Return (X, Y) of the center of cell containing provided text 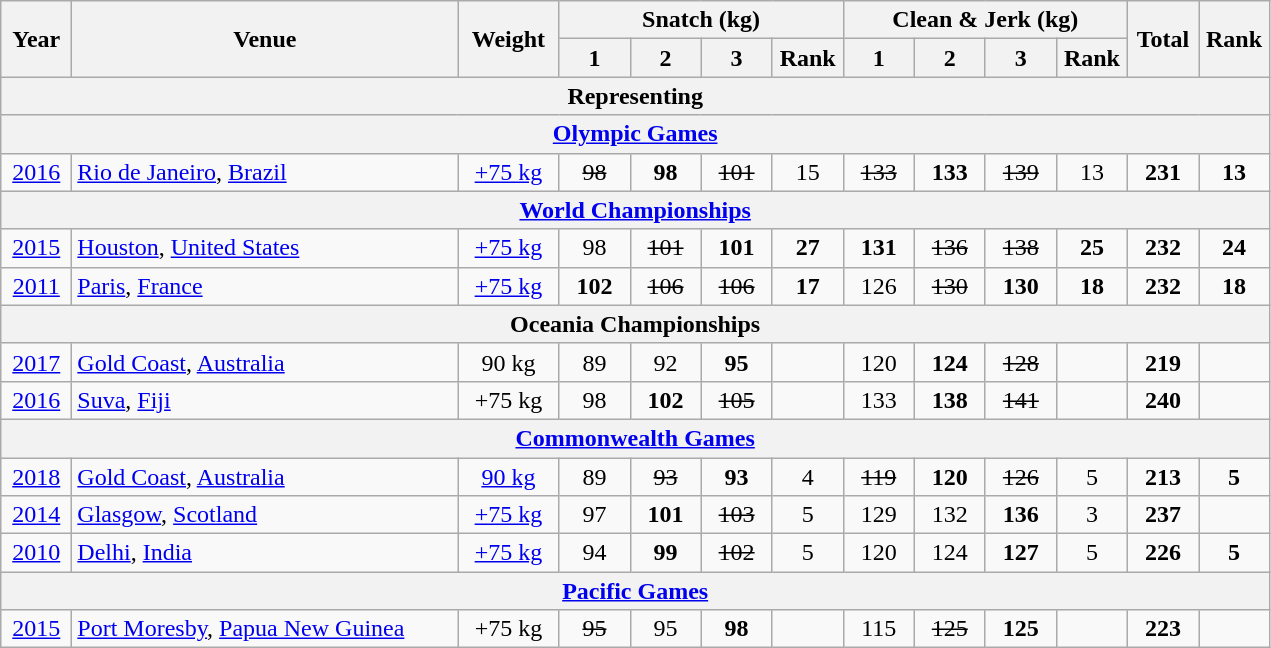
237 (1162, 515)
139 (1020, 172)
231 (1162, 172)
223 (1162, 629)
226 (1162, 553)
Representing (636, 96)
15 (808, 172)
2018 (36, 477)
131 (878, 248)
2010 (36, 553)
Pacific Games (636, 591)
Oceania Championships (636, 324)
103 (736, 515)
Venue (265, 39)
Houston, United States (265, 248)
213 (1162, 477)
94 (594, 553)
Port Moresby, Papua New Guinea (265, 629)
Delhi, India (265, 553)
25 (1092, 248)
Glasgow, Scotland (265, 515)
Clean & Jerk (kg) (985, 20)
Paris, France (265, 286)
240 (1162, 400)
Suva, Fiji (265, 400)
2017 (36, 362)
115 (878, 629)
Commonwealth Games (636, 438)
105 (736, 400)
World Championships (636, 210)
132 (950, 515)
Snatch (kg) (701, 20)
2014 (36, 515)
Olympic Games (636, 134)
127 (1020, 553)
Total (1162, 39)
17 (808, 286)
129 (878, 515)
Weight (508, 39)
24 (1234, 248)
99 (666, 553)
219 (1162, 362)
141 (1020, 400)
Rio de Janeiro, Brazil (265, 172)
128 (1020, 362)
92 (666, 362)
119 (878, 477)
97 (594, 515)
Year (36, 39)
4 (808, 477)
2011 (36, 286)
27 (808, 248)
